Detect which cell encompasses the target text, then output its [x, y] center coordinate. 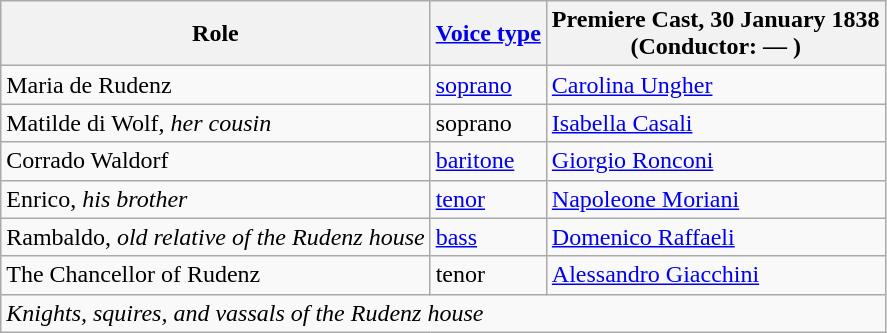
Knights, squires, and vassals of the Rudenz house [443, 313]
Alessandro Giacchini [716, 275]
Rambaldo, old relative of the Rudenz house [216, 237]
The Chancellor of Rudenz [216, 275]
Isabella Casali [716, 123]
Carolina Ungher [716, 85]
Giorgio Ronconi [716, 161]
Voice type [488, 34]
Enrico, his brother [216, 199]
Matilde di Wolf, her cousin [216, 123]
Premiere Cast, 30 January 1838(Conductor: — ) [716, 34]
baritone [488, 161]
bass [488, 237]
Maria de Rudenz [216, 85]
Domenico Raffaeli [716, 237]
Napoleone Moriani [716, 199]
Role [216, 34]
Corrado Waldorf [216, 161]
